Extract the (X, Y) coordinate from the center of the cell holding the provided text.  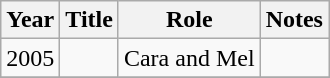
Year (30, 20)
Role (189, 20)
2005 (30, 58)
Notes (294, 20)
Cara and Mel (189, 58)
Title (90, 20)
